Determine the (x, y) coordinate at the center of the cell enclosing the given text.  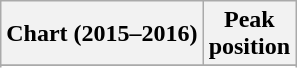
Peak position (249, 34)
Chart (2015–2016) (102, 34)
